From the cell containing the given text, extract its center point as (X, Y) coordinate. 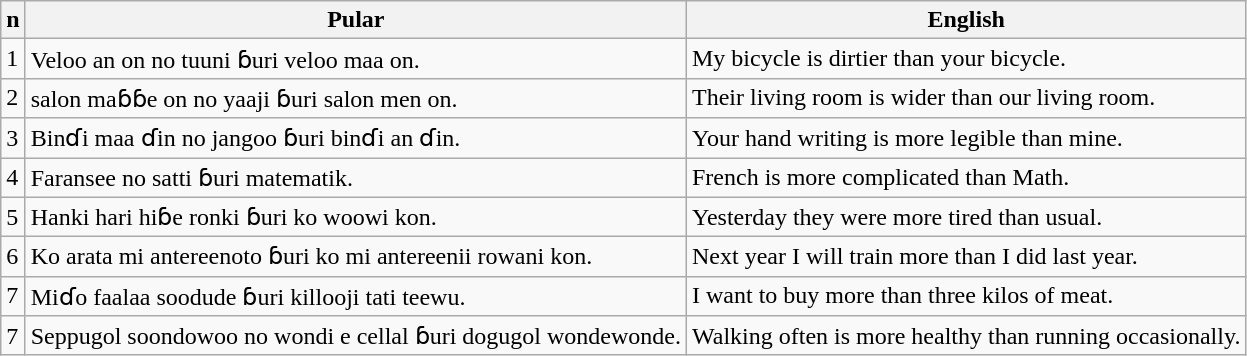
4 (13, 178)
salon maɓɓe on no yaaji ɓuri salon men on. (356, 98)
Hanki hari hiɓe ronki ɓuri ko woowi kon. (356, 217)
Next year I will train more than I did last year. (966, 257)
Ko arata mi antereenoto ɓuri ko mi antereenii rowani kon. (356, 257)
Walking often is more healthy than running occasionally. (966, 336)
2 (13, 98)
3 (13, 138)
Your hand writing is more legible than mine. (966, 138)
Veloo an on no tuuni ɓuri veloo maa on. (356, 59)
Pular (356, 20)
Seppugol soondowoo no wondi e cellal ɓuri dogugol wondewonde. (356, 336)
n (13, 20)
1 (13, 59)
Miɗo faalaa soodude ɓuri killooji tati teewu. (356, 296)
Their living room is wider than our living room. (966, 98)
Binɗi maa ɗin no jangoo ɓuri binɗi an ɗin. (356, 138)
My bicycle is dirtier than your bicycle. (966, 59)
English (966, 20)
Faransee no satti ɓuri matematik. (356, 178)
French is more complicated than Math. (966, 178)
I want to buy more than three kilos of meat. (966, 296)
Yesterday they were more tired than usual. (966, 217)
5 (13, 217)
6 (13, 257)
